Return [X, Y] of the center of cell containing provided text 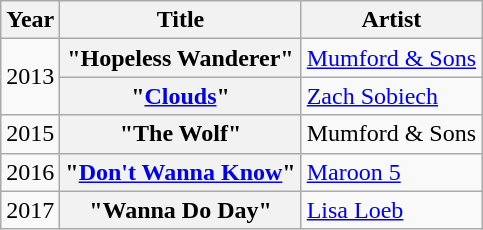
"Clouds" [180, 96]
"Hopeless Wanderer" [180, 58]
2017 [30, 210]
"Don't Wanna Know" [180, 172]
2016 [30, 172]
Title [180, 20]
Maroon 5 [391, 172]
"Wanna Do Day" [180, 210]
Lisa Loeb [391, 210]
2015 [30, 134]
Artist [391, 20]
Zach Sobiech [391, 96]
Year [30, 20]
2013 [30, 77]
"The Wolf" [180, 134]
